Detect which cell encompasses the target text, then output its [X, Y] center coordinate. 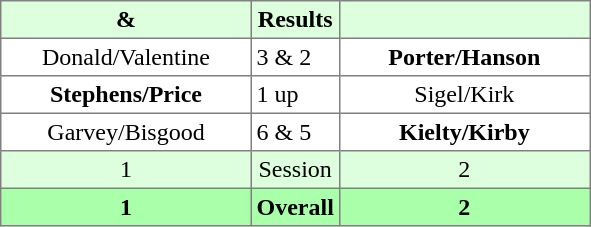
Stephens/Price [126, 95]
3 & 2 [295, 57]
Session [295, 170]
Results [295, 20]
& [126, 20]
Garvey/Bisgood [126, 132]
Kielty/Kirby [464, 132]
Overall [295, 207]
Porter/Hanson [464, 57]
6 & 5 [295, 132]
Donald/Valentine [126, 57]
Sigel/Kirk [464, 95]
1 up [295, 95]
